Determine the [X, Y] coordinate at the center of the cell enclosing the given text.  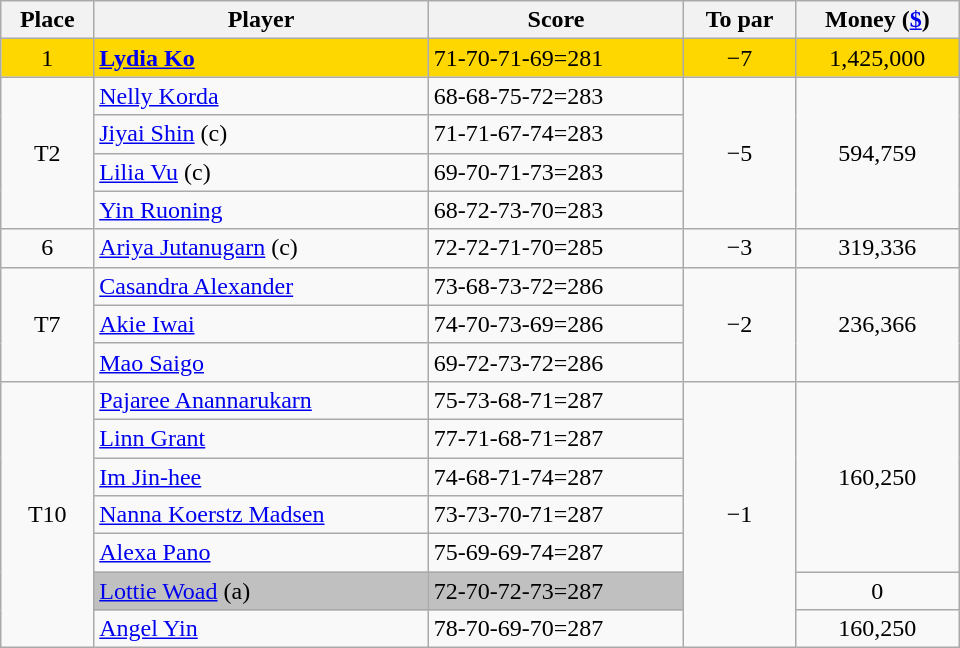
Score [556, 20]
T7 [48, 324]
Akie Iwai [261, 324]
319,336 [877, 248]
Lottie Woad (a) [261, 591]
73-73-70-71=287 [556, 515]
77-71-68-71=287 [556, 438]
Lydia Ko [261, 58]
Money ($) [877, 20]
71-71-67-74=283 [556, 134]
Player [261, 20]
−7 [740, 58]
−5 [740, 153]
Mao Saigo [261, 362]
T10 [48, 514]
Ariya Jutanugarn (c) [261, 248]
73-68-73-72=286 [556, 286]
Linn Grant [261, 438]
Place [48, 20]
71-70-71-69=281 [556, 58]
1 [48, 58]
To par [740, 20]
6 [48, 248]
Nelly Korda [261, 96]
−1 [740, 514]
Im Jin-hee [261, 477]
Pajaree Anannarukarn [261, 400]
78-70-69-70=287 [556, 629]
594,759 [877, 153]
69-70-71-73=283 [556, 172]
74-68-71-74=287 [556, 477]
Casandra Alexander [261, 286]
236,366 [877, 324]
T2 [48, 153]
Angel Yin [261, 629]
0 [877, 591]
72-70-72-73=287 [556, 591]
Nanna Koerstz Madsen [261, 515]
68-68-75-72=283 [556, 96]
Lilia Vu (c) [261, 172]
68-72-73-70=283 [556, 210]
72-72-71-70=285 [556, 248]
69-72-73-72=286 [556, 362]
75-69-69-74=287 [556, 553]
Jiyai Shin (c) [261, 134]
−3 [740, 248]
Alexa Pano [261, 553]
74-70-73-69=286 [556, 324]
Yin Ruoning [261, 210]
−2 [740, 324]
75-73-68-71=287 [556, 400]
1,425,000 [877, 58]
